Provide the (X, Y) coordinate of the cell's center where the given text is located.  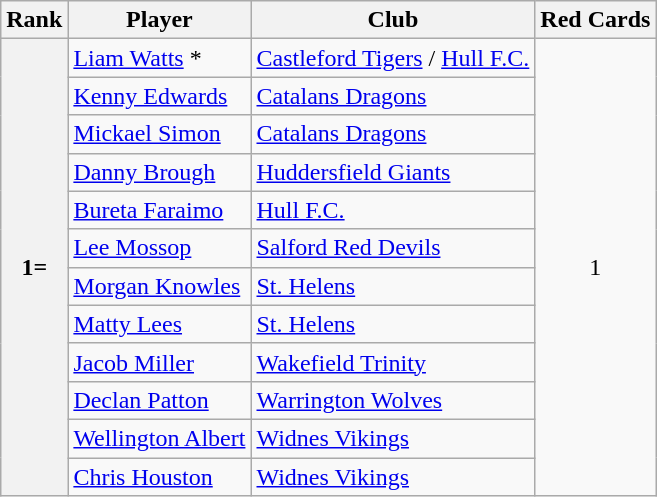
1 (596, 268)
Hull F.C. (393, 210)
Salford Red Devils (393, 248)
Mickael Simon (160, 134)
Club (393, 20)
Red Cards (596, 20)
Bureta Faraimo (160, 210)
Kenny Edwards (160, 96)
Player (160, 20)
Rank (34, 20)
Wakefield Trinity (393, 362)
Jacob Miller (160, 362)
Matty Lees (160, 324)
Danny Brough (160, 172)
Declan Patton (160, 400)
Lee Mossop (160, 248)
Wellington Albert (160, 438)
1= (34, 268)
Warrington Wolves (393, 400)
Morgan Knowles (160, 286)
Castleford Tigers / Hull F.C. (393, 58)
Liam Watts * (160, 58)
Huddersfield Giants (393, 172)
Chris Houston (160, 477)
